Locate the cell with the specified text and output its (X, Y) center coordinate. 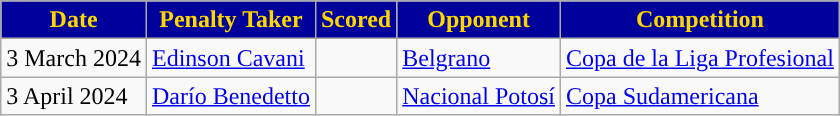
Copa Sudamericana (700, 96)
Competition (700, 20)
Belgrano (479, 58)
Opponent (479, 20)
Nacional Potosí (479, 96)
Penalty Taker (230, 20)
Edinson Cavani (230, 58)
3 April 2024 (74, 96)
Copa de la Liga Profesional (700, 58)
Scored (356, 20)
Darío Benedetto (230, 96)
3 March 2024 (74, 58)
Date (74, 20)
